Identify which cell holds the provided text, then report its [x, y] central coordinate. 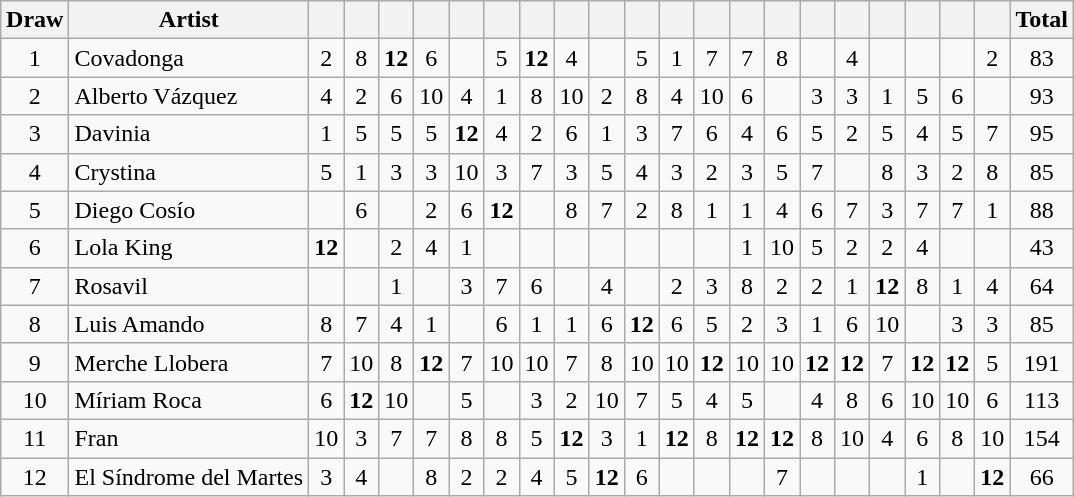
88 [1042, 210]
154 [1042, 438]
Artist [189, 20]
Davinia [189, 134]
Draw [35, 20]
Crystina [189, 172]
Fran [189, 438]
113 [1042, 400]
Míriam Roca [189, 400]
66 [1042, 477]
43 [1042, 248]
93 [1042, 96]
Rosavil [189, 286]
Covadonga [189, 58]
191 [1042, 362]
Diego Cosío [189, 210]
83 [1042, 58]
Merche Llobera [189, 362]
95 [1042, 134]
11 [35, 438]
64 [1042, 286]
Total [1042, 20]
Lola King [189, 248]
Alberto Vázquez [189, 96]
El Síndrome del Martes [189, 477]
9 [35, 362]
Luis Amando [189, 324]
